Find where the given text appears and provide that cell's center as (X, Y) coordinate. 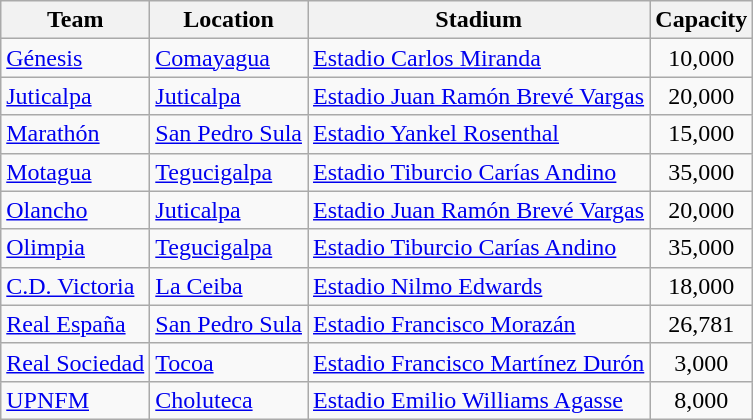
C.D. Victoria (76, 286)
Estadio Nilmo Edwards (479, 286)
Estadio Yankel Rosenthal (479, 134)
18,000 (702, 286)
Marathón (76, 134)
Olancho (76, 210)
Estadio Emilio Williams Agasse (479, 400)
Olimpia (76, 248)
UPNFM (76, 400)
Estadio Francisco Martínez Durón (479, 362)
Location (229, 20)
Estadio Francisco Morazán (479, 324)
3,000 (702, 362)
Real Sociedad (76, 362)
Comayagua (229, 58)
10,000 (702, 58)
Stadium (479, 20)
Team (76, 20)
15,000 (702, 134)
Choluteca (229, 400)
Génesis (76, 58)
Tocoa (229, 362)
Estadio Carlos Miranda (479, 58)
8,000 (702, 400)
La Ceiba (229, 286)
Real España (76, 324)
26,781 (702, 324)
Capacity (702, 20)
Motagua (76, 172)
